Provide the (x, y) coordinate of the cell's center where the given text is located.  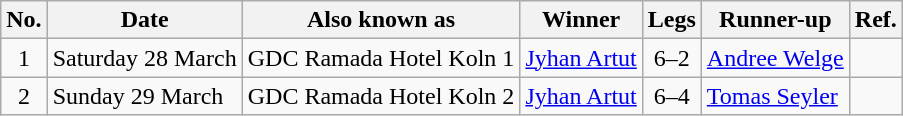
GDC Ramada Hotel Koln 2 (381, 96)
Legs (672, 20)
Date (144, 20)
Winner (581, 20)
1 (24, 58)
Sunday 29 March (144, 96)
Andree Welge (775, 58)
6–4 (672, 96)
Ref. (876, 20)
Tomas Seyler (775, 96)
Saturday 28 March (144, 58)
GDC Ramada Hotel Koln 1 (381, 58)
Also known as (381, 20)
2 (24, 96)
6–2 (672, 58)
Runner-up (775, 20)
No. (24, 20)
